Find where the given text appears and provide that cell's center as (x, y) coordinate. 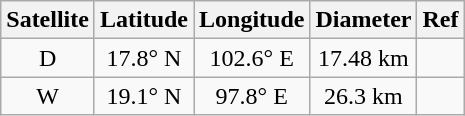
Diameter (364, 20)
Longitude (252, 20)
17.48 km (364, 58)
Latitude (144, 20)
D (48, 58)
97.8° E (252, 96)
W (48, 96)
102.6° E (252, 58)
Satellite (48, 20)
17.8° N (144, 58)
26.3 km (364, 96)
Ref (440, 20)
19.1° N (144, 96)
